Find where the given text appears and provide that cell's center as (X, Y) coordinate. 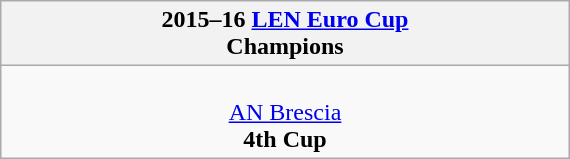
2015–16 LEN Euro CupChampions (284, 34)
AN Brescia4th Cup (284, 112)
